Capture the cell that displays the provided text and extract its (X, Y) central coordinate. 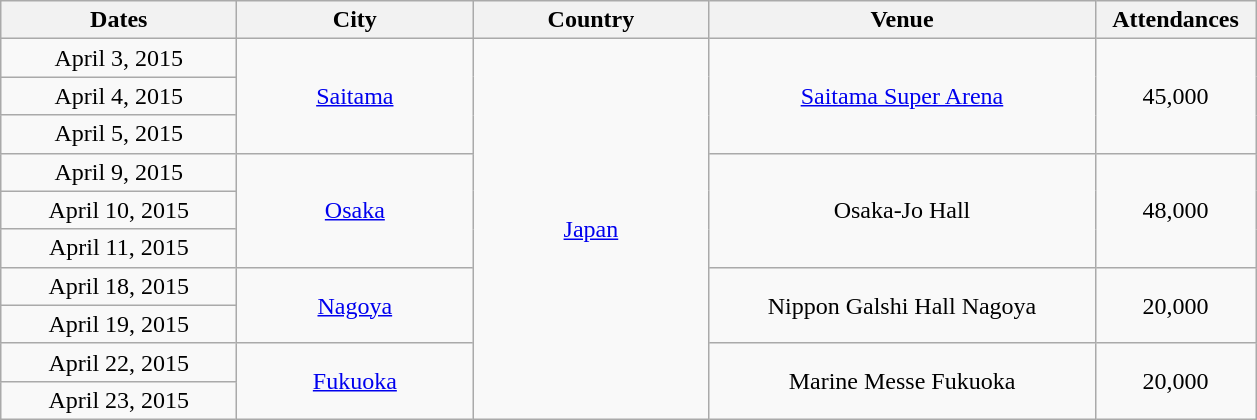
Fukuoka (355, 381)
Attendances (1176, 20)
Nagoya (355, 305)
April 4, 2015 (119, 96)
Nippon Galshi Hall Nagoya (902, 305)
April 22, 2015 (119, 362)
48,000 (1176, 210)
City (355, 20)
April 19, 2015 (119, 324)
April 5, 2015 (119, 134)
April 3, 2015 (119, 58)
Japan (591, 230)
April 11, 2015 (119, 248)
Marine Messe Fukuoka (902, 381)
45,000 (1176, 96)
April 10, 2015 (119, 210)
Saitama (355, 96)
Saitama Super Arena (902, 96)
April 23, 2015 (119, 400)
April 9, 2015 (119, 172)
Venue (902, 20)
Country (591, 20)
Osaka (355, 210)
Osaka-Jo Hall (902, 210)
April 18, 2015 (119, 286)
Dates (119, 20)
